Extract the (x, y) coordinate from the center of the cell holding the provided text.  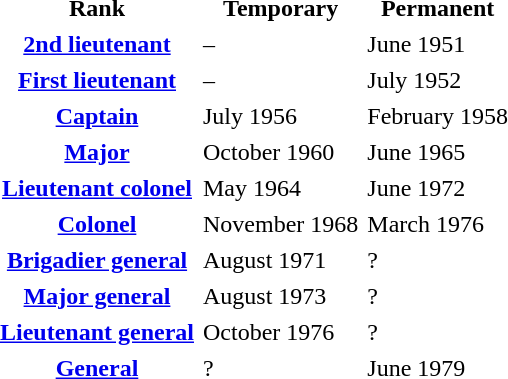
July 1956 (280, 116)
October 1976 (280, 332)
August 1973 (280, 296)
October 1960 (280, 152)
August 1971 (280, 260)
May 1964 (280, 188)
November 1968 (280, 224)
